Return (x, y) of the center of cell containing provided text 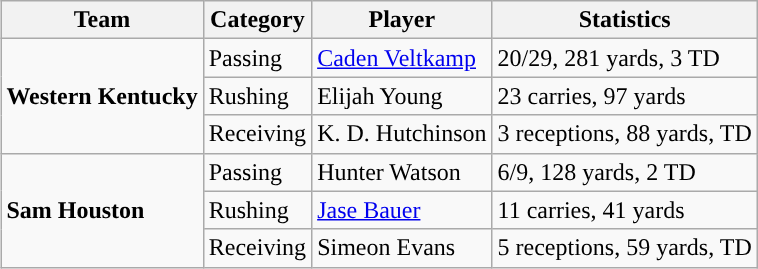
11 carries, 41 yards (624, 210)
Hunter Watson (402, 172)
Elijah Young (402, 96)
Statistics (624, 20)
Team (102, 20)
Simeon Evans (402, 248)
Caden Veltkamp (402, 58)
3 receptions, 88 yards, TD (624, 134)
Jase Bauer (402, 210)
20/29, 281 yards, 3 TD (624, 58)
Sam Houston (102, 210)
6/9, 128 yards, 2 TD (624, 172)
5 receptions, 59 yards, TD (624, 248)
Western Kentucky (102, 96)
K. D. Hutchinson (402, 134)
Player (402, 20)
Category (257, 20)
23 carries, 97 yards (624, 96)
